Output the (X, Y) coordinate of the center of the cell containing the given text.  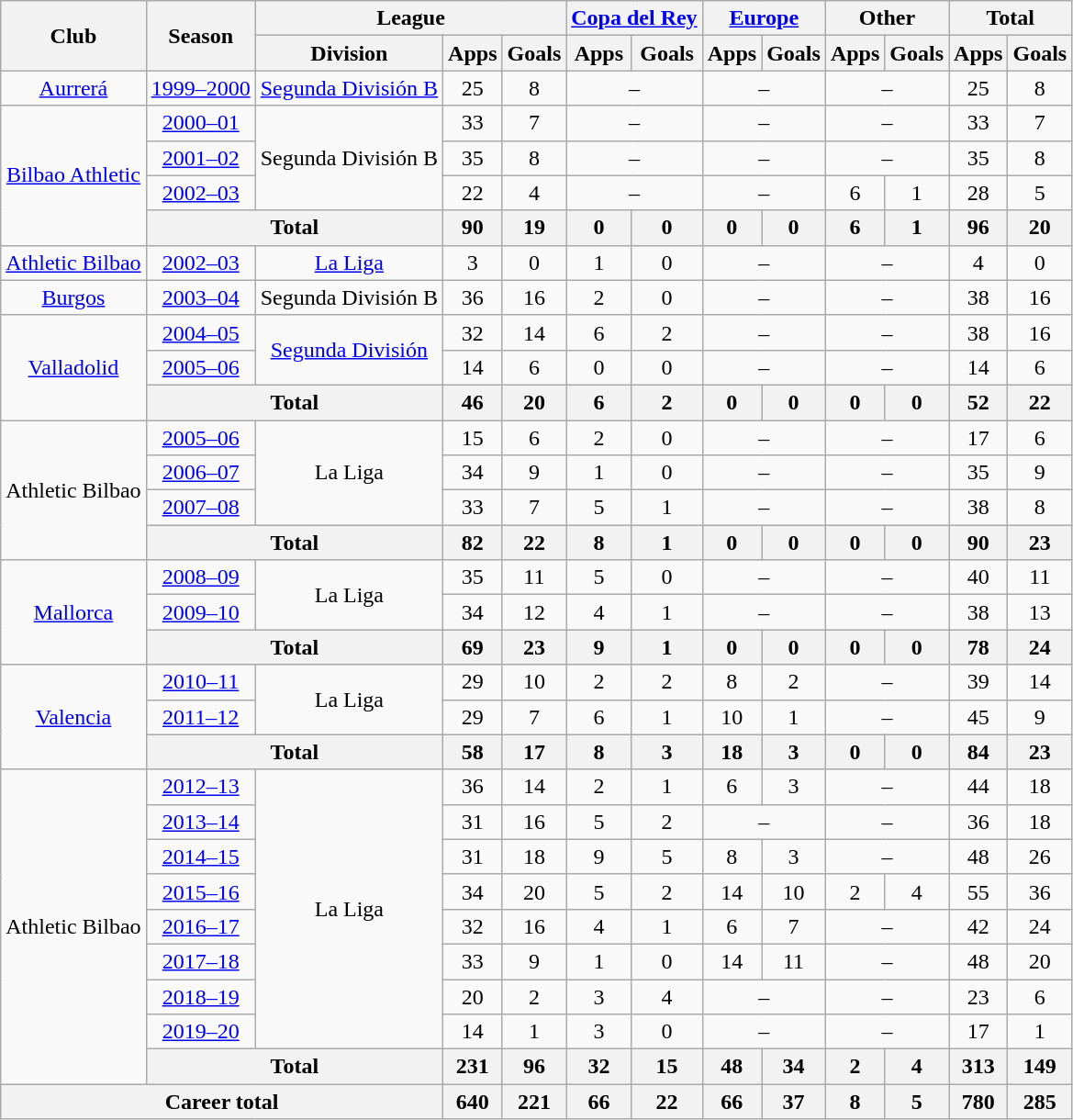
40 (978, 577)
2006–07 (200, 473)
2008–09 (200, 577)
Europe (764, 18)
84 (978, 752)
44 (978, 787)
Segunda División (349, 350)
78 (978, 647)
82 (473, 543)
2004–05 (200, 332)
2015–16 (200, 891)
313 (978, 1067)
39 (978, 682)
46 (473, 402)
2017–18 (200, 961)
19 (534, 228)
69 (473, 647)
Valladolid (73, 367)
26 (1040, 857)
13 (1040, 612)
2007–08 (200, 508)
2010–11 (200, 682)
Aurrerá (73, 88)
2003–04 (200, 297)
37 (794, 1102)
221 (534, 1102)
Season (200, 36)
28 (978, 193)
Burgos (73, 297)
12 (534, 612)
231 (473, 1067)
2001–02 (200, 158)
52 (978, 402)
2014–15 (200, 857)
2018–19 (200, 996)
2009–10 (200, 612)
Club (73, 36)
2013–14 (200, 822)
2019–20 (200, 1032)
Mallorca (73, 612)
1999–2000 (200, 88)
149 (1040, 1067)
45 (978, 717)
2012–13 (200, 787)
Career total (222, 1102)
Division (349, 53)
58 (473, 752)
42 (978, 926)
640 (473, 1102)
2016–17 (200, 926)
2011–12 (200, 717)
Other (887, 18)
Bilbao Athletic (73, 175)
55 (978, 891)
780 (978, 1102)
Copa del Rey (634, 18)
League (411, 18)
2000–01 (200, 123)
Valencia (73, 717)
285 (1040, 1102)
